Return [X, Y] of the center of cell containing provided text 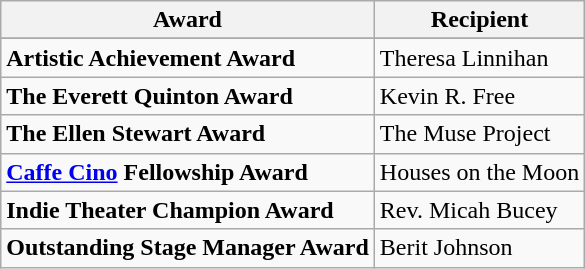
Outstanding Stage Manager Award [188, 248]
Caffe Cino Fellowship Award [188, 172]
Rev. Micah Bucey [479, 210]
Award [188, 20]
Kevin R. Free [479, 96]
The Ellen Stewart Award [188, 134]
The Muse Project [479, 134]
Berit Johnson [479, 248]
The Everett Quinton Award [188, 96]
Houses on the Moon [479, 172]
Indie Theater Champion Award [188, 210]
Theresa Linnihan [479, 58]
Artistic Achievement Award [188, 58]
Recipient [479, 20]
